Detect which cell encompasses the target text, then output its (X, Y) center coordinate. 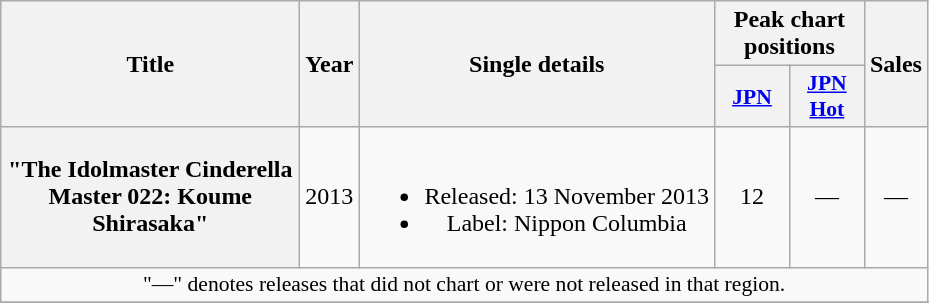
Sales (896, 64)
"The Idolmaster Cinderella Master 022: Koume Shirasaka" (150, 197)
Year (330, 64)
12 (752, 197)
"—" denotes releases that did not chart or were not released in that region. (464, 285)
Title (150, 64)
Single details (537, 64)
JPNHot (826, 96)
Peak chart positions (790, 34)
Released: 13 November 2013Label: Nippon Columbia (537, 197)
2013 (330, 197)
JPN (752, 96)
